Capture the cell that displays the provided text and extract its (X, Y) central coordinate. 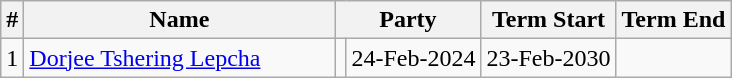
Name (180, 20)
Dorjee Tshering Lepcha (180, 58)
1 (12, 58)
Party (408, 20)
23-Feb-2030 (548, 58)
Term End (674, 20)
24-Feb-2024 (414, 58)
Term Start (548, 20)
# (12, 20)
